Locate the cell with the specified text and output its (X, Y) center coordinate. 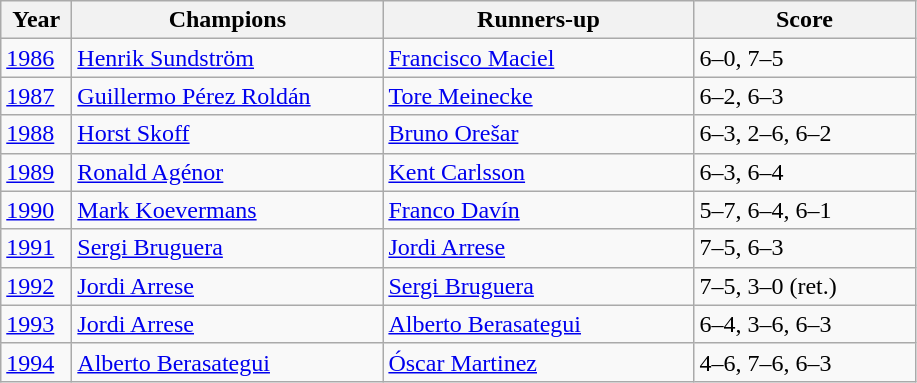
7–5, 6–3 (804, 248)
1988 (36, 134)
Francisco Maciel (538, 58)
Tore Meinecke (538, 96)
4–6, 7–6, 6–3 (804, 362)
1991 (36, 248)
Score (804, 20)
Mark Koevermans (228, 210)
Kent Carlsson (538, 172)
6–3, 6–4 (804, 172)
1987 (36, 96)
6–3, 2–6, 6–2 (804, 134)
6–2, 6–3 (804, 96)
Horst Skoff (228, 134)
Óscar Martinez (538, 362)
Henrik Sundström (228, 58)
6–0, 7–5 (804, 58)
6–4, 3–6, 6–3 (804, 324)
1994 (36, 362)
Year (36, 20)
Champions (228, 20)
5–7, 6–4, 6–1 (804, 210)
Guillermo Pérez Roldán (228, 96)
7–5, 3–0 (ret.) (804, 286)
Runners-up (538, 20)
1989 (36, 172)
1986 (36, 58)
Franco Davín (538, 210)
1993 (36, 324)
Ronald Agénor (228, 172)
1992 (36, 286)
Bruno Orešar (538, 134)
1990 (36, 210)
